For the text-containing cell, return its midpoint in [X, Y] coordinate format. 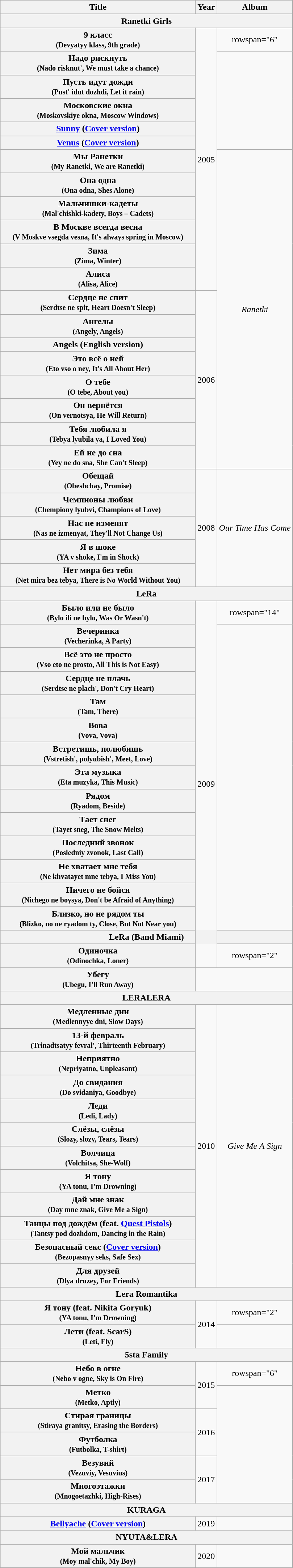
О тебе (O tebe, About you) [98, 387]
Мы Ранетки (My Ranetki, We are Ranetki) [98, 161]
Обещай (Obeshchay, Promise) [98, 481]
2015 [206, 1385]
Bellyache (Cover version) [98, 1524]
Это всё о ней (Eto vso o ney, It's All About Her) [98, 363]
LeRa [146, 594]
Year [206, 7]
9 класс (Devyatyy klass, 9th grade) [98, 40]
Я тону (feat. Nikita Goryuk) (YA tonu, I'm Drowning) [98, 1312]
Пусть идут дожди (Pust' idut dozhdi, Let it rain) [98, 87]
LeRa (Band Miami) [146, 937]
2019 [206, 1524]
Там (Tam, There) [98, 707]
Мой мальчик (Moy mal'chik, My Boy) [98, 1556]
Дай мне знак (Day mne znak, Give Me a Sign) [98, 1204]
KURAGA [146, 1510]
Танцы под дождём (feat. Quest Pistols) (Tantsy pod dozhdom, Dancing in the Rain) [98, 1228]
Вова (Vova, Vova) [98, 730]
Стирая границы (Stiraya granitsy, Erasing the Borders) [98, 1421]
Не хватает мне тебя (Ne khvatayet mne tebya, I Miss You) [98, 871]
Рядом (Ryadom, Beside) [98, 801]
Небо в огне (Nebo v ogne, Sky is On Fire) [98, 1374]
Встретишь, полюбишь (Vstretish', polyubish', Meet, Love) [98, 754]
Леди (Ledi, Lady) [98, 1110]
Venus (Cover version) [98, 143]
Алиса (Alisa, Alice) [98, 279]
До свидания (Do svidaniya, Goodbye) [98, 1087]
Последний звонок (Posledniy zvonok, Last Call) [98, 848]
Московские окна (Moskovskiye okna, Moscow Windows) [98, 110]
Метко (Metko, Aptly) [98, 1397]
Он вернётся (On vernotsya, He Will Return) [98, 410]
5sta Family [146, 1355]
Лети (feat. ScarS) (Leti, Fly) [98, 1336]
Она одна (Ona odna, Shes Alone) [98, 184]
Мальчишки-кадеты (Mal'chishki-kadety, Boys – Cadets) [98, 208]
Волчица (Volchitsa, She-Wolf) [98, 1157]
Я тону (YA tonu, I'm Drowning) [98, 1181]
2006 [206, 380]
Эта музыка (Eta muzyka, This Music) [98, 777]
Our Time Has Come [255, 528]
Футболка (Futbolka, T-shirt) [98, 1444]
Было или не было (Bylo ili ne bylo, Was Or Wasn't) [98, 612]
Sunny (Cover version) [98, 129]
Медленные дни (Medlennyye dni, Slow Days) [98, 1016]
Одиночка (Odinochka, Loner) [98, 956]
Ranetki Girls [146, 21]
Album [255, 7]
Ranetki [255, 309]
Сердце не плачь (Serdtse ne plach', Don't Cry Heart) [98, 683]
Всё это не просто (Vso eto ne prosto, All This is Not Easy) [98, 660]
Надо рискнуть (Nado risknut', We must take a chance) [98, 63]
Чемпионы любви (Chempiony lyubvi, Champions of Love) [98, 504]
Близко, но не рядом ты (Blizko, no ne ryadom ty, Close, But Not Near you) [98, 918]
Слёзы, слёзы (Slozy, slozy, Tears, Tears) [98, 1134]
Зима (Zima, Winter) [98, 255]
Многоэтажки (Mnogoetazhki, High-Rises) [98, 1491]
2009 [206, 784]
rowspan="14" [255, 612]
Вечеринка (Vecherinka, A Party) [98, 636]
Безопасный секс (Cover version) (Bezopasnyy seks, Safe Sex) [98, 1252]
LERALERA [146, 998]
Тает снег (Tayet sneg, The Snow Melts) [98, 824]
Give Me A Sign [255, 1146]
2014 [206, 1324]
Для друзей (Dlya druzey, For Friends) [98, 1275]
13-й февраль (Trinadtsatyy fevral', Thirteenth February) [98, 1040]
Нет мира без тебя (Net mira bez tebya, There is No World Without You) [98, 575]
NYUTA&LERA [146, 1537]
Сердце не спит (Serdtse ne spit, Heart Doesn't Sleep) [98, 302]
2010 [206, 1146]
Angels (English version) [98, 345]
2016 [206, 1432]
Я в шоке (YA v shoke, I'm in Shock) [98, 551]
2005 [206, 159]
Тебя любила я (Tebya lyubila ya, I Loved You) [98, 434]
Ангелы (Angely, Angels) [98, 326]
2017 [206, 1479]
Ей не до сна (Yey ne do sna, She Can't Sleep) [98, 457]
2020 [206, 1556]
Lera Romantika [146, 1294]
Убегу (Ubegu, I'll Run Away) [98, 979]
Нас не изменят (Nas ne izmenyat, They'll Not Change Us) [98, 528]
Ничего не бойся (Nichego ne boysya, Don't be Afraid of Anything) [98, 895]
Неприятно (Nepriyatno, Unpleasant) [98, 1063]
2008 [206, 528]
В Москве всегда весна (V Moskve vsegda vesna, It's always spring in Moscow) [98, 231]
Title [98, 7]
Везувий (Vezuviy, Vesuvius) [98, 1468]
